Pinpoint the cell where the given text exists, returning its (X, Y) midpoint coordinate. 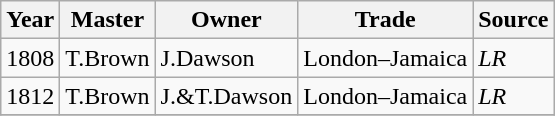
Trade (386, 20)
Source (514, 20)
J.Dawson (226, 58)
Owner (226, 20)
Master (108, 20)
1808 (30, 58)
Year (30, 20)
J.&T.Dawson (226, 96)
1812 (30, 96)
